Pinpoint the cell where the given text exists, returning its [x, y] midpoint coordinate. 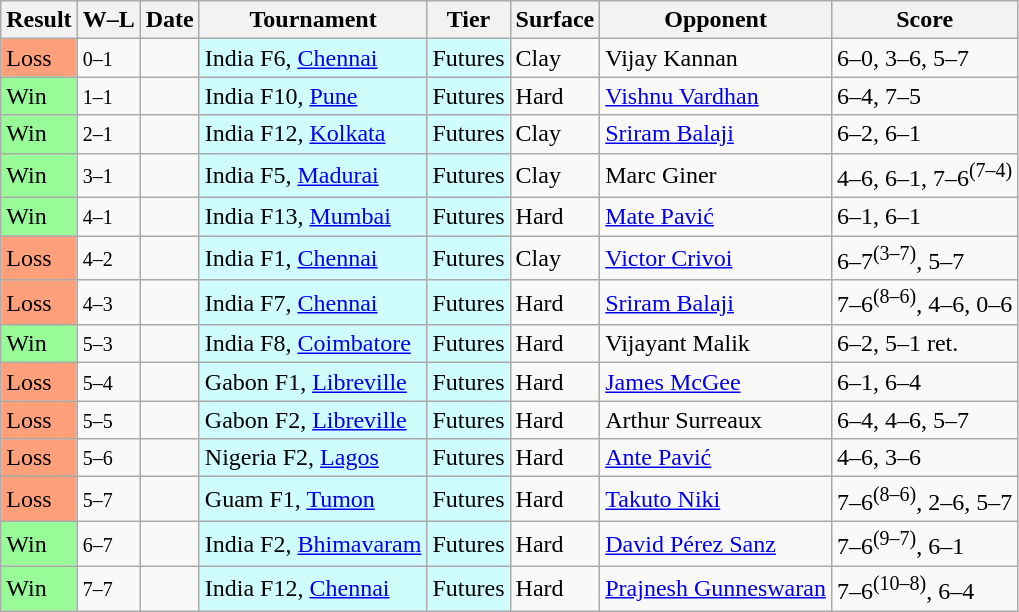
7–6(8–6), 4–6, 0–6 [924, 302]
4–2 [108, 258]
India F7, Chennai [313, 302]
0–1 [108, 58]
7–7 [108, 588]
6–0, 3–6, 5–7 [924, 58]
Victor Crivoi [716, 258]
James McGee [716, 382]
India F8, Coimbatore [313, 344]
6–1, 6–4 [924, 382]
India F12, Chennai [313, 588]
Opponent [716, 20]
Result [39, 20]
4–1 [108, 217]
5–3 [108, 344]
India F13, Mumbai [313, 217]
Arthur Surreaux [716, 420]
India F2, Bhimavaram [313, 544]
Tournament [313, 20]
India F6, Chennai [313, 58]
6–1, 6–1 [924, 217]
Vishnu Vardhan [716, 96]
Gabon F1, Libreville [313, 382]
Gabon F2, Libreville [313, 420]
6–2, 5–1 ret. [924, 344]
6–7(3–7), 5–7 [924, 258]
India F5, Madurai [313, 176]
5–6 [108, 458]
Prajnesh Gunneswaran [716, 588]
4–6, 6–1, 7–6(7–4) [924, 176]
6–4, 4–6, 5–7 [924, 420]
Date [170, 20]
6–2, 6–1 [924, 134]
3–1 [108, 176]
5–4 [108, 382]
Takuto Niki [716, 500]
5–7 [108, 500]
David Pérez Sanz [716, 544]
Marc Giner [716, 176]
Score [924, 20]
6–4, 7–5 [924, 96]
7–6(9–7), 6–1 [924, 544]
Tier [468, 20]
1–1 [108, 96]
5–5 [108, 420]
2–1 [108, 134]
Guam F1, Tumon [313, 500]
India F10, Pune [313, 96]
4–3 [108, 302]
Surface [555, 20]
Nigeria F2, Lagos [313, 458]
Vijayant Malik [716, 344]
W–L [108, 20]
7–6(10–8), 6–4 [924, 588]
India F1, Chennai [313, 258]
India F12, Kolkata [313, 134]
Mate Pavić [716, 217]
Vijay Kannan [716, 58]
7–6(8–6), 2–6, 5–7 [924, 500]
4–6, 3–6 [924, 458]
Ante Pavić [716, 458]
6–7 [108, 544]
